Pinpoint the cell where the given text exists, returning its [x, y] midpoint coordinate. 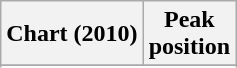
Chart (2010) [72, 34]
Peakposition [189, 34]
